Find where the given text appears and provide that cell's center as (X, Y) coordinate. 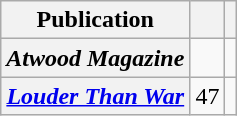
Louder Than War (96, 96)
Atwood Magazine (96, 58)
Publication (96, 20)
47 (208, 96)
